Capture the cell that displays the provided text and extract its (X, Y) central coordinate. 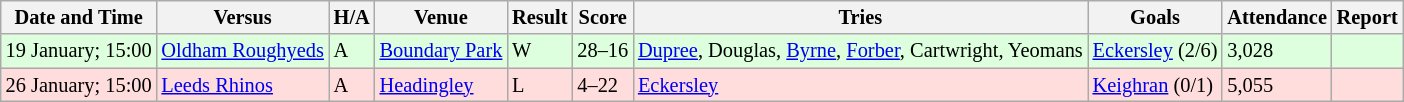
3,028 (1276, 51)
Attendance (1276, 17)
Leeds Rhinos (243, 85)
Venue (442, 17)
5,055 (1276, 85)
Keighran (0/1) (1156, 85)
Date and Time (79, 17)
Score (602, 17)
Report (1368, 17)
Boundary Park (442, 51)
28–16 (602, 51)
Eckersley (2/6) (1156, 51)
Eckersley (860, 85)
Headingley (442, 85)
26 January; 15:00 (79, 85)
4–22 (602, 85)
Tries (860, 17)
Goals (1156, 17)
Result (540, 17)
W (540, 51)
Oldham Roughyeds (243, 51)
Versus (243, 17)
H/A (352, 17)
L (540, 85)
Dupree, Douglas, Byrne, Forber, Cartwright, Yeomans (860, 51)
19 January; 15:00 (79, 51)
